Determine the [X, Y] coordinate at the center of the cell enclosing the given text.  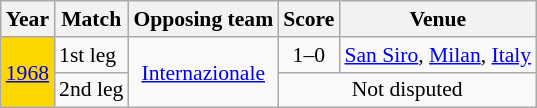
1968 [28, 72]
San Siro, Milan, Italy [438, 55]
Score [308, 19]
Year [28, 19]
1–0 [308, 55]
2nd leg [91, 90]
Not disputed [407, 90]
1st leg [91, 55]
Match [91, 19]
Venue [438, 19]
Opposing team [203, 19]
Internazionale [203, 72]
